From the cell containing the given text, extract its center point as (x, y) coordinate. 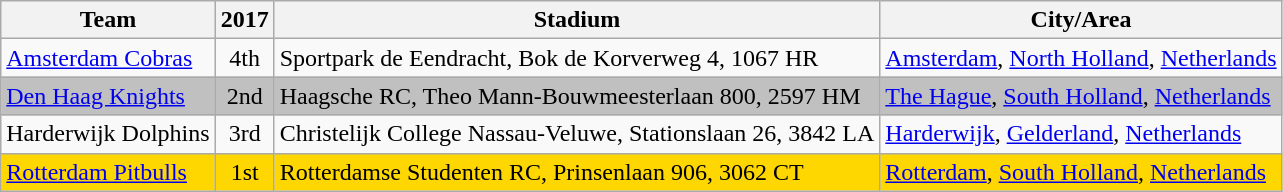
Rotterdamse Studenten RC, Prinsenlaan 906, 3062 CT (577, 172)
Den Haag Knights (108, 96)
4th (244, 58)
The Hague, South Holland, Netherlands (1081, 96)
1st (244, 172)
2017 (244, 20)
City/Area (1081, 20)
Christelijk College Nassau-Veluwe, Stationslaan 26, 3842 LA (577, 134)
2nd (244, 96)
3rd (244, 134)
Sportpark de Eendracht, Bok de Korverweg 4, 1067 HR (577, 58)
Harderwijk, Gelderland, Netherlands (1081, 134)
Stadium (577, 20)
Rotterdam Pitbulls (108, 172)
Harderwijk Dolphins (108, 134)
Rotterdam, South Holland, Netherlands (1081, 172)
Haagsche RC, Theo Mann-Bouwmeesterlaan 800, 2597 HM (577, 96)
Team (108, 20)
Amsterdam, North Holland, Netherlands (1081, 58)
Amsterdam Cobras (108, 58)
